Search for the cell housing the specified text and yield its (X, Y) center coordinate. 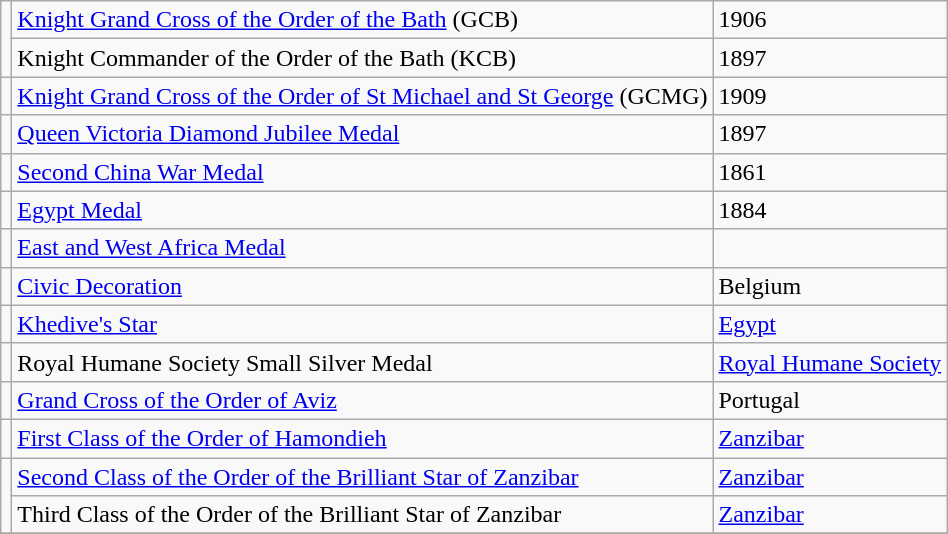
Khedive's Star (362, 324)
Knight Grand Cross of the Order of the Bath (GCB) (362, 20)
Royal Humane Society (830, 362)
Belgium (830, 286)
Second Class of the Order of the Brilliant Star of Zanzibar (362, 477)
Egypt (830, 324)
Third Class of the Order of the Brilliant Star of Zanzibar (362, 515)
Portugal (830, 400)
Royal Humane Society Small Silver Medal (362, 362)
1909 (830, 96)
First Class of the Order of Hamondieh (362, 438)
Knight Grand Cross of the Order of St Michael and St George (GCMG) (362, 96)
Queen Victoria Diamond Jubilee Medal (362, 134)
East and West Africa Medal (362, 248)
1884 (830, 210)
Grand Cross of the Order of Aviz (362, 400)
Civic Decoration (362, 286)
1861 (830, 172)
1906 (830, 20)
Knight Commander of the Order of the Bath (KCB) (362, 58)
Second China War Medal (362, 172)
Egypt Medal (362, 210)
